Provide the [x, y] coordinate of the cell's center where the given text is located.  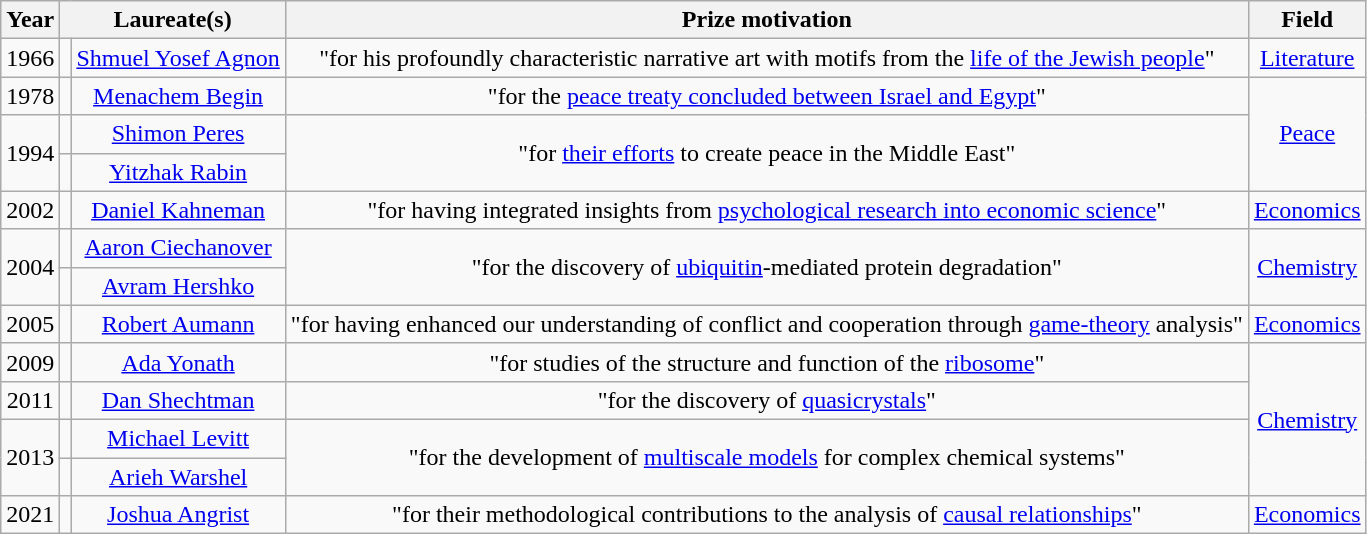
2021 [30, 515]
Literature [1307, 58]
2013 [30, 457]
Peace [1307, 134]
Arieh Warshel [178, 477]
Joshua Angrist [178, 515]
"for his profoundly characteristic narrative art with motifs from the life of the Jewish people" [766, 58]
2002 [30, 210]
Menachem Begin [178, 96]
2004 [30, 267]
Michael Levitt [178, 438]
Dan Shechtman [178, 400]
Laureate(s) [172, 20]
Prize motivation [766, 20]
Shmuel Yosef Agnon [178, 58]
2009 [30, 362]
Robert Aumann [178, 324]
Daniel Kahneman [178, 210]
1978 [30, 96]
Ada Yonath [178, 362]
Year [30, 20]
Yitzhak Rabin [178, 172]
Shimon Peres [178, 134]
2011 [30, 400]
"for studies of the structure and function of the ribosome" [766, 362]
"for the peace treaty concluded between Israel and Egypt" [766, 96]
"for the discovery of quasicrystals" [766, 400]
"for having enhanced our understanding of conflict and cooperation through game-theory analysis" [766, 324]
1966 [30, 58]
"for the development of multiscale models for complex chemical systems" [766, 457]
"for their methodological contributions to the analysis of causal relationships" [766, 515]
Aaron Ciechanover [178, 248]
"for their efforts to create peace in the Middle East" [766, 153]
"for the discovery of ubiquitin-mediated protein degradation" [766, 267]
1994 [30, 153]
Field [1307, 20]
Avram Hershko [178, 286]
"for having integrated insights from psychological research into economic science" [766, 210]
2005 [30, 324]
